Pinpoint the cell where the given text exists, returning its [X, Y] midpoint coordinate. 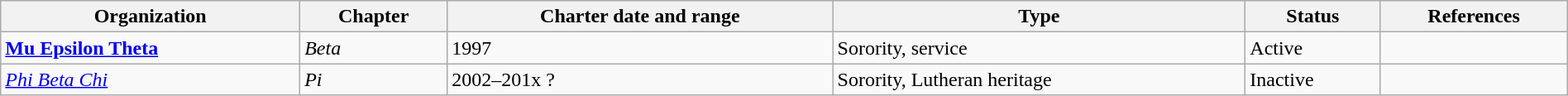
Sorority, Lutheran heritage [1039, 79]
Charter date and range [640, 17]
2002–201x ? [640, 79]
1997 [640, 48]
Mu Epsilon Theta [151, 48]
Beta [374, 48]
Chapter [374, 17]
Organization [151, 17]
Type [1039, 17]
Inactive [1313, 79]
Sorority, service [1039, 48]
Status [1313, 17]
References [1474, 17]
Active [1313, 48]
Pi [374, 79]
Phi Beta Chi [151, 79]
